Output the [x, y] coordinate of the center of the cell containing the given text.  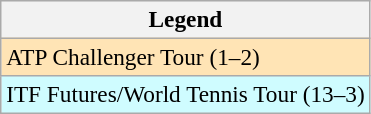
ITF Futures/World Tennis Tour (13–3) [186, 95]
ATP Challenger Tour (1–2) [186, 57]
Legend [186, 19]
